Provide the [x, y] coordinate of the cell's center where the given text is located.  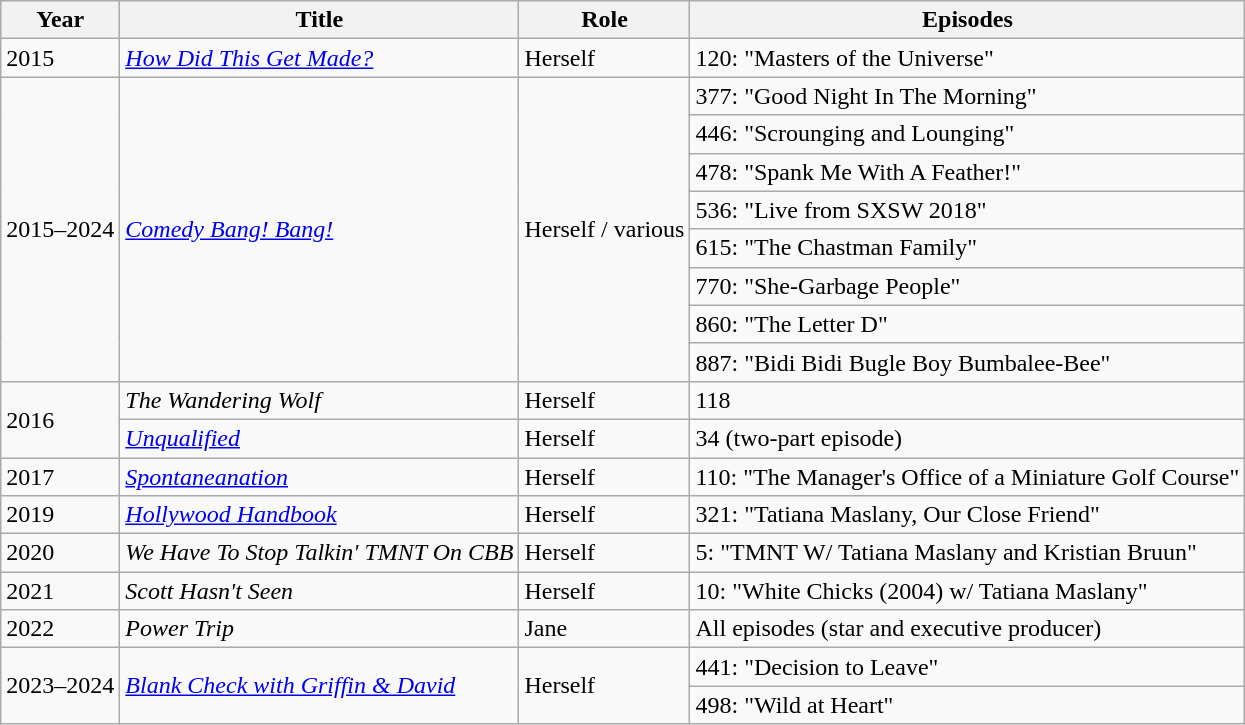
120: "Masters of the Universe" [968, 58]
Herself / various [604, 229]
We Have To Stop Talkin' TMNT On CBB [320, 553]
2021 [60, 591]
2017 [60, 477]
536: "Live from SXSW 2018" [968, 210]
2023–2024 [60, 686]
110: "The Manager's Office of a Miniature Golf Course" [968, 477]
10: "White Chicks (2004) w/ Tatiana Maslany" [968, 591]
Blank Check with Griffin & David [320, 686]
770: "She-Garbage People" [968, 286]
2022 [60, 629]
Year [60, 20]
2015–2024 [60, 229]
498: "Wild at Heart" [968, 705]
Scott Hasn't Seen [320, 591]
Episodes [968, 20]
446: "Scrounging and Lounging" [968, 134]
Jane [604, 629]
All episodes (star and executive producer) [968, 629]
478: "Spank Me With A Feather!" [968, 172]
377: "Good Night In The Morning" [968, 96]
2015 [60, 58]
2016 [60, 419]
Title [320, 20]
The Wandering Wolf [320, 400]
Comedy Bang! Bang! [320, 229]
615: "The Chastman Family" [968, 248]
Role [604, 20]
2019 [60, 515]
5: "TMNT W/ Tatiana Maslany and Kristian Bruun" [968, 553]
118 [968, 400]
887: "Bidi Bidi Bugle Boy Bumbalee-Bee" [968, 362]
Power Trip [320, 629]
How Did This Get Made? [320, 58]
Hollywood Handbook [320, 515]
Unqualified [320, 438]
2020 [60, 553]
441: "Decision to Leave" [968, 667]
34 (two-part episode) [968, 438]
860: "The Letter D" [968, 324]
Spontaneanation [320, 477]
321: "Tatiana Maslany, Our Close Friend" [968, 515]
